From the cell containing the given text, extract its center point as (X, Y) coordinate. 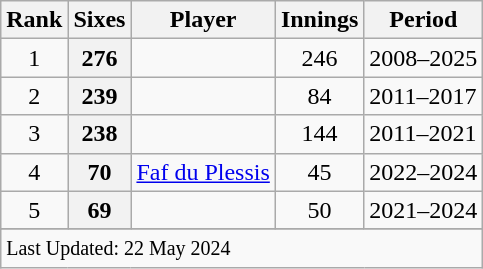
50 (319, 210)
144 (319, 134)
2022–2024 (424, 172)
276 (100, 58)
69 (100, 210)
70 (100, 172)
4 (34, 172)
Sixes (100, 20)
Last Updated: 22 May 2024 (242, 248)
45 (319, 172)
Rank (34, 20)
2011–2021 (424, 134)
238 (100, 134)
Period (424, 20)
Faf du Plessis (203, 172)
1 (34, 58)
5 (34, 210)
246 (319, 58)
2021–2024 (424, 210)
3 (34, 134)
Player (203, 20)
2008–2025 (424, 58)
84 (319, 96)
Innings (319, 20)
239 (100, 96)
2 (34, 96)
2011–2017 (424, 96)
